Locate the cell with the specified text and output its (X, Y) center coordinate. 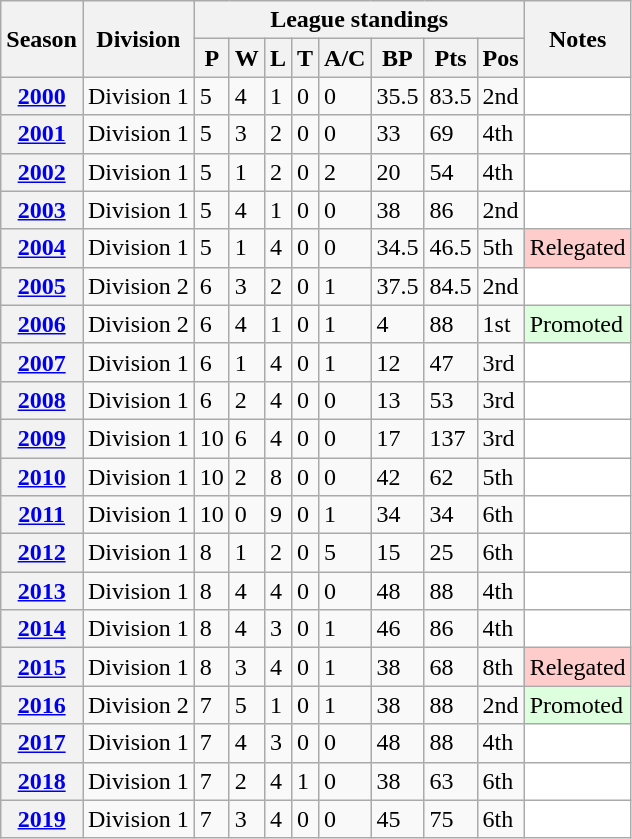
8th (500, 667)
46 (398, 629)
47 (450, 362)
2003 (42, 210)
2006 (42, 324)
2012 (42, 553)
62 (450, 477)
20 (398, 172)
35.5 (398, 96)
54 (450, 172)
33 (398, 134)
83.5 (450, 96)
2008 (42, 400)
2013 (42, 591)
Season (42, 39)
2016 (42, 705)
Pos (500, 58)
2007 (42, 362)
BP (398, 58)
2009 (42, 438)
P (212, 58)
2010 (42, 477)
63 (450, 781)
69 (450, 134)
League standings (359, 20)
2002 (42, 172)
9 (278, 515)
34.5 (398, 248)
84.5 (450, 286)
Notes (578, 39)
2000 (42, 96)
45 (398, 819)
53 (450, 400)
15 (398, 553)
1st (500, 324)
13 (398, 400)
L (278, 58)
2017 (42, 743)
42 (398, 477)
2019 (42, 819)
137 (450, 438)
2018 (42, 781)
2005 (42, 286)
2011 (42, 515)
2014 (42, 629)
25 (450, 553)
2004 (42, 248)
Division (138, 39)
W (246, 58)
17 (398, 438)
37.5 (398, 286)
Pts (450, 58)
68 (450, 667)
2001 (42, 134)
12 (398, 362)
T (304, 58)
2015 (42, 667)
46.5 (450, 248)
A/C (345, 58)
75 (450, 819)
